Identify which cell holds the provided text, then report its (X, Y) central coordinate. 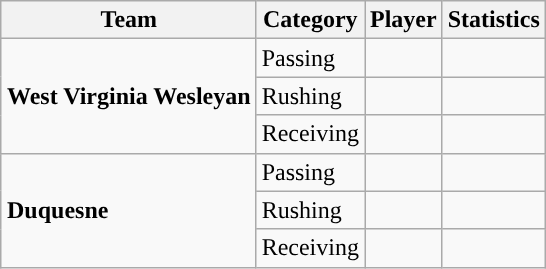
West Virginia Wesleyan (128, 96)
Team (128, 20)
Statistics (494, 20)
Player (403, 20)
Category (310, 20)
Duquesne (128, 210)
